Identify which cell holds the provided text, then report its (x, y) central coordinate. 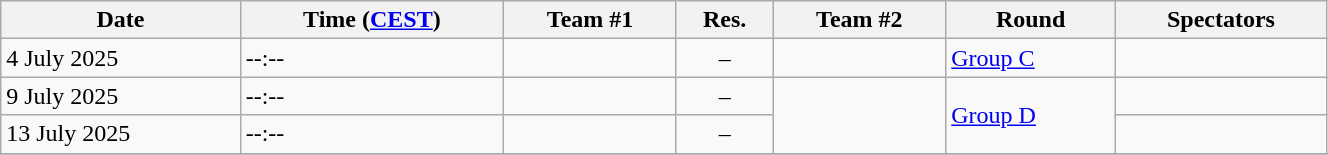
Round (1031, 20)
4 July 2025 (120, 58)
Team #2 (860, 20)
Time (CEST) (372, 20)
Date (120, 20)
Group C (1031, 58)
Team #1 (590, 20)
9 July 2025 (120, 96)
Group D (1031, 115)
Spectators (1220, 20)
Res. (724, 20)
13 July 2025 (120, 134)
